Search for the cell housing the specified text and yield its (X, Y) center coordinate. 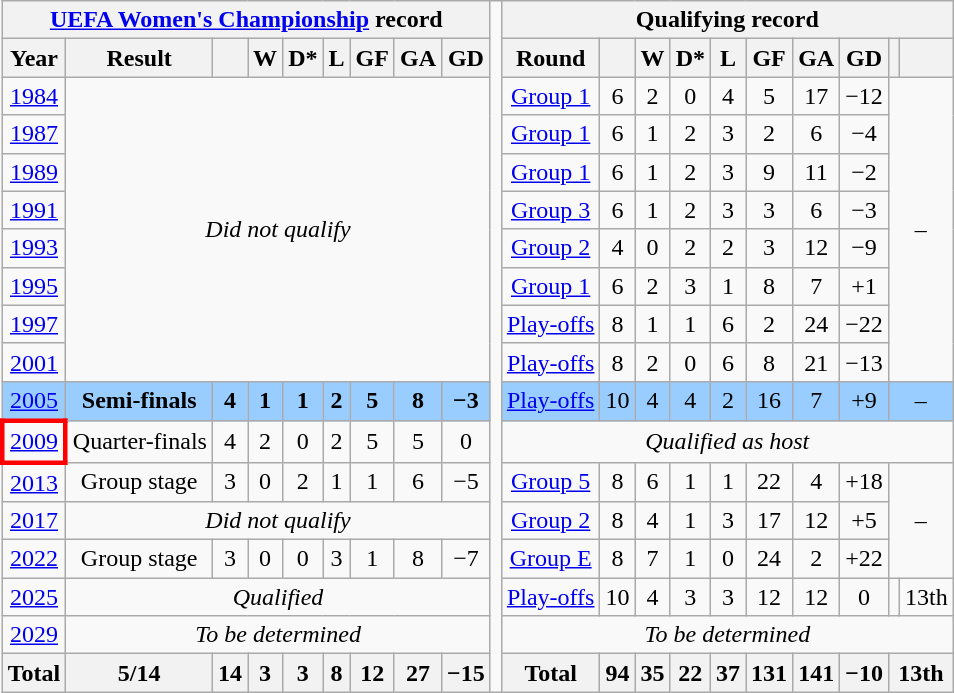
2005 (34, 401)
Group 5 (550, 482)
35 (652, 673)
+22 (864, 559)
Round (550, 58)
2013 (34, 482)
UEFA Women's Championship record (246, 20)
1993 (34, 248)
16 (770, 401)
2025 (34, 597)
+5 (864, 521)
21 (816, 362)
94 (618, 673)
Year (34, 58)
−7 (466, 559)
−10 (864, 673)
37 (728, 673)
−2 (864, 172)
1995 (34, 286)
11 (816, 172)
−5 (466, 482)
Qualifying record (727, 20)
27 (418, 673)
2001 (34, 362)
−12 (864, 96)
Group E (550, 559)
Quarter-finals (140, 442)
+9 (864, 401)
1989 (34, 172)
2009 (34, 442)
Result (140, 58)
+1 (864, 286)
141 (816, 673)
−4 (864, 134)
14 (230, 673)
2022 (34, 559)
+18 (864, 482)
Qualified (278, 597)
Group 3 (550, 210)
2017 (34, 521)
1997 (34, 324)
131 (770, 673)
−15 (466, 673)
9 (770, 172)
5/14 (140, 673)
2029 (34, 635)
−13 (864, 362)
Qualified as host (727, 442)
1984 (34, 96)
−22 (864, 324)
−9 (864, 248)
Semi-finals (140, 401)
1991 (34, 210)
1987 (34, 134)
